Scan for the cell matching the given text and deliver its (x, y) coordinate at center. 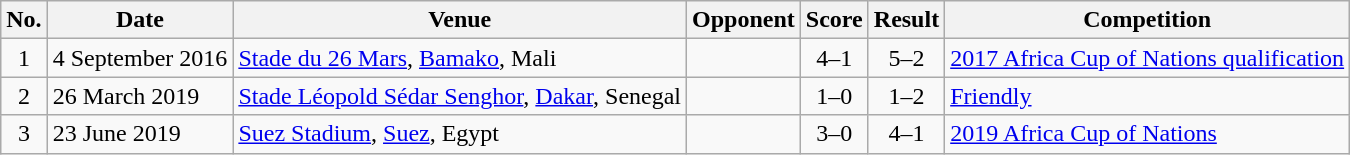
Stade du 26 Mars, Bamako, Mali (460, 58)
Competition (1148, 20)
Result (906, 20)
Friendly (1148, 96)
3–0 (834, 134)
1 (24, 58)
23 June 2019 (140, 134)
3 (24, 134)
2 (24, 96)
Stade Léopold Sédar Senghor, Dakar, Senegal (460, 96)
Date (140, 20)
Opponent (744, 20)
2019 Africa Cup of Nations (1148, 134)
Score (834, 20)
4 September 2016 (140, 58)
Venue (460, 20)
Suez Stadium, Suez, Egypt (460, 134)
5–2 (906, 58)
No. (24, 20)
26 March 2019 (140, 96)
1–2 (906, 96)
2017 Africa Cup of Nations qualification (1148, 58)
1–0 (834, 96)
